Find where the given text appears and provide that cell's center as (X, Y) coordinate. 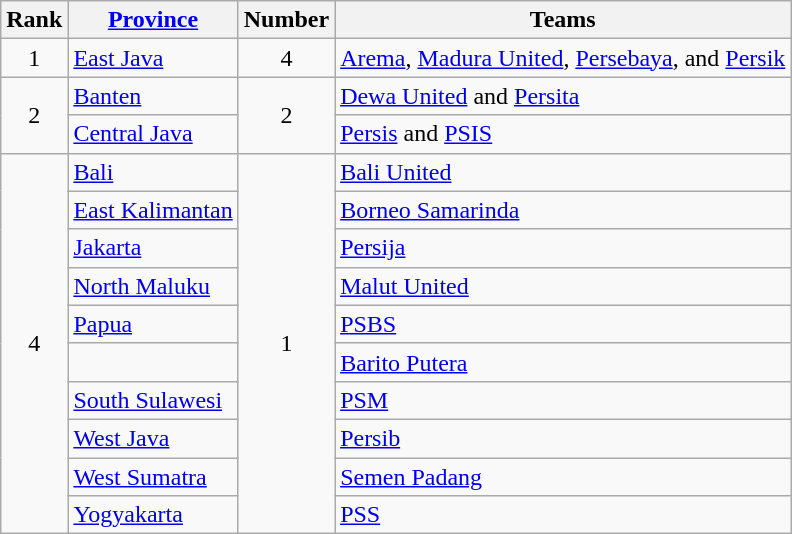
Dewa United and Persita (563, 96)
North Maluku (153, 286)
Province (153, 20)
PSM (563, 400)
Bali (153, 172)
Number (286, 20)
Malut United (563, 286)
South Sulawesi (153, 400)
Banten (153, 96)
Borneo Samarinda (563, 210)
Rank (34, 20)
West Java (153, 438)
East Java (153, 58)
Persis and PSIS (563, 134)
Bali United (563, 172)
Persija (563, 248)
Yogyakarta (153, 515)
West Sumatra (153, 477)
Semen Padang (563, 477)
East Kalimantan (153, 210)
PSS (563, 515)
PSBS (563, 324)
Arema, Madura United, Persebaya, and Persik (563, 58)
Jakarta (153, 248)
Barito Putera (563, 362)
Papua (153, 324)
Teams (563, 20)
Central Java (153, 134)
Persib (563, 438)
